Extract the [x, y] coordinate from the center of the cell holding the provided text.  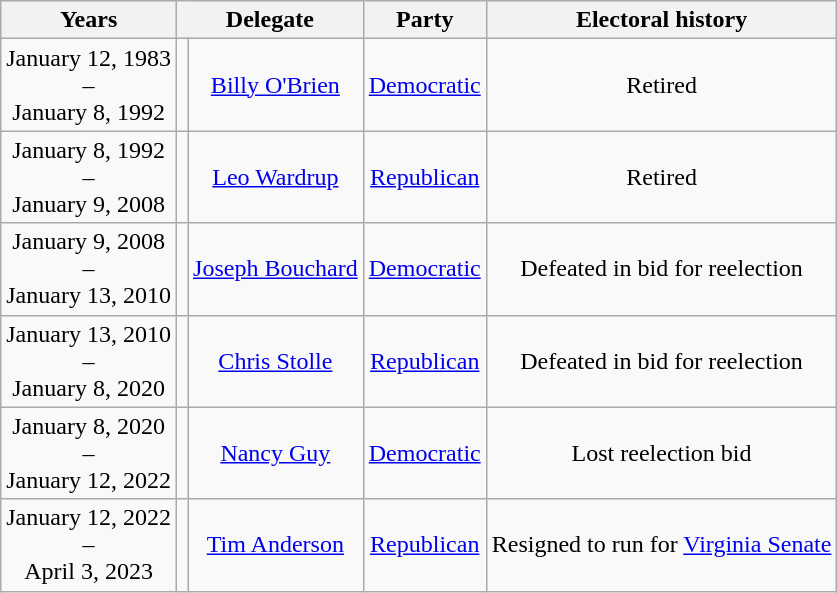
Lost reelection bid [662, 453]
January 12, 2022–April 3, 2023 [89, 545]
Billy O'Brien [276, 85]
Party [424, 20]
Tim Anderson [276, 545]
January 8, 1992–January 9, 2008 [89, 177]
Delegate [270, 20]
Leo Wardrup [276, 177]
Nancy Guy [276, 453]
Electoral history [662, 20]
January 8, 2020–January 12, 2022 [89, 453]
January 12, 1983–January 8, 1992 [89, 85]
January 13, 2010–January 8, 2020 [89, 361]
Chris Stolle [276, 361]
Joseph Bouchard [276, 269]
Resigned to run for Virginia Senate [662, 545]
January 9, 2008–January 13, 2010 [89, 269]
Years [89, 20]
